Pinpoint the cell where the given text exists, returning its [x, y] midpoint coordinate. 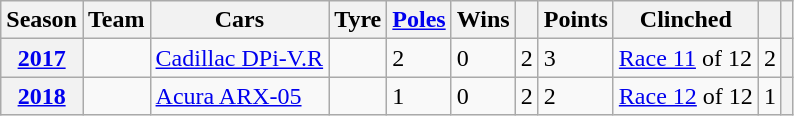
Team [116, 20]
Tyre [358, 20]
Race 11 of 12 [686, 58]
Season [42, 20]
Points [576, 20]
Poles [419, 20]
2017 [42, 58]
Race 12 of 12 [686, 96]
2018 [42, 96]
3 [576, 58]
Cadillac DPi-V.R [240, 58]
Wins [483, 20]
Acura ARX-05 [240, 96]
Clinched [686, 20]
Cars [240, 20]
